Extract the (x, y) coordinate from the center of the cell holding the provided text.  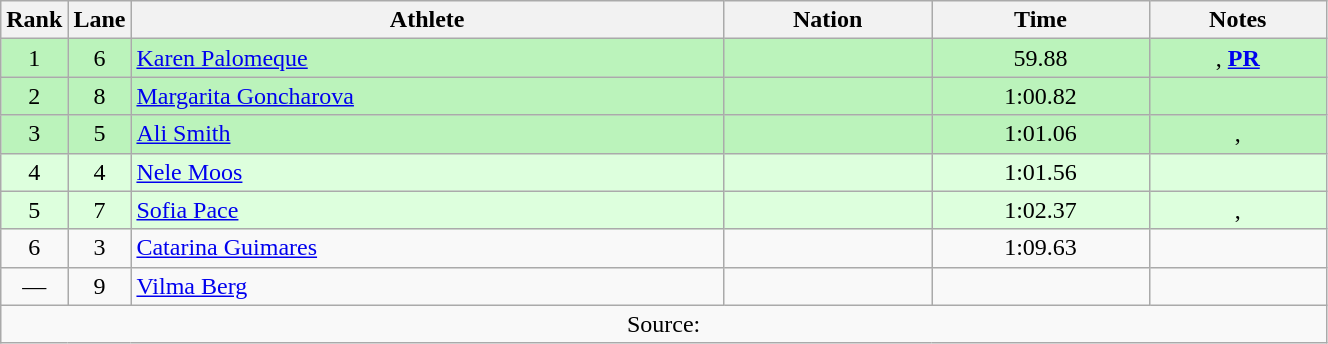
Lane (100, 20)
1:00.82 (1040, 96)
Notes (1238, 20)
1:09.63 (1040, 248)
Sofia Pace (428, 210)
Nation (827, 20)
59.88 (1040, 58)
1:01.56 (1040, 172)
7 (100, 210)
Vilma Berg (428, 286)
Rank (34, 20)
8 (100, 96)
9 (100, 286)
1 (34, 58)
Catarina Guimares (428, 248)
— (34, 286)
2 (34, 96)
Karen Palomeque (428, 58)
Athlete (428, 20)
1:02.37 (1040, 210)
Time (1040, 20)
1:01.06 (1040, 134)
Nele Moos (428, 172)
, PR (1238, 58)
Ali Smith (428, 134)
Source: (664, 324)
Margarita Goncharova (428, 96)
